For the text-containing cell, return its midpoint in (x, y) coordinate format. 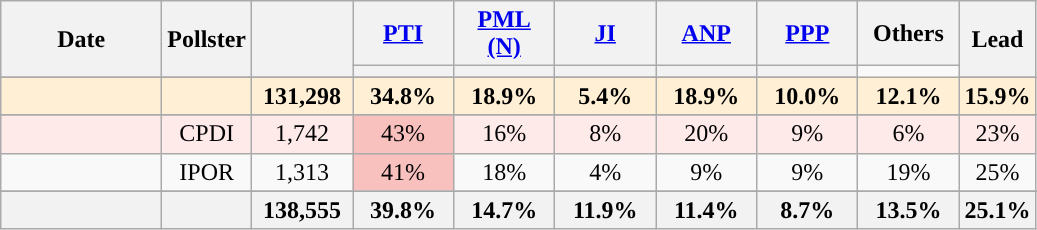
IPOR (207, 172)
138,555 (302, 210)
10.0% (808, 96)
25% (998, 172)
14.7% (504, 210)
43% (404, 134)
1,313 (302, 172)
1,742 (302, 134)
12.1% (908, 96)
Lead (998, 39)
11.9% (606, 210)
Date (82, 39)
34.8% (404, 96)
131,298 (302, 96)
PPP (808, 34)
5.4% (606, 96)
Others (908, 34)
PTI (404, 34)
PML (N) (504, 34)
20% (706, 134)
23% (998, 134)
16% (504, 134)
JI (606, 34)
Pollster (207, 39)
11.4% (706, 210)
ANP (706, 34)
19% (908, 172)
25.1% (998, 210)
15.9% (998, 96)
13.5% (908, 210)
8% (606, 134)
39.8% (404, 210)
6% (908, 134)
41% (404, 172)
4% (606, 172)
CPDI (207, 134)
18% (504, 172)
8.7% (808, 210)
